Output the (X, Y) coordinate of the center of the cell containing the given text.  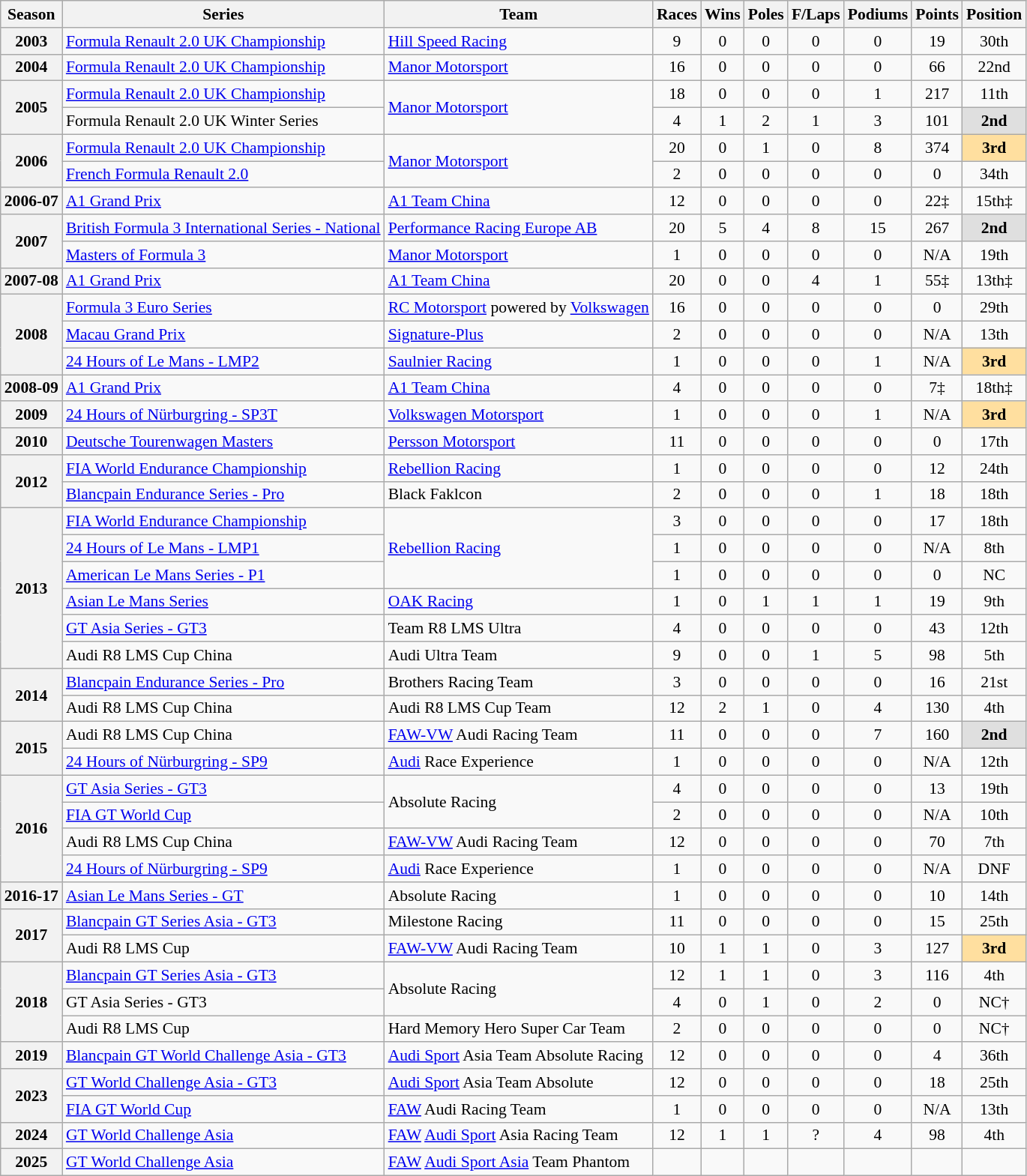
14th (994, 896)
160 (937, 735)
8th (994, 549)
7 (879, 735)
30th (994, 41)
Brothers Racing Team (519, 682)
FAW Audi Sport Asia Racing Team (519, 1136)
24 Hours of Le Mans - LMP2 (223, 361)
2015 (31, 748)
Masters of Formula 3 (223, 255)
Season (31, 14)
Audi Sport Asia Team Absolute Racing (519, 1056)
2018 (31, 1003)
RC Motorsport powered by Volkswagen (519, 308)
DNF (994, 869)
Formula Renault 2.0 UK Winter Series (223, 121)
17th (994, 441)
FAW Audi Racing Team (519, 1109)
Hill Speed Racing (519, 41)
2010 (31, 441)
9th (994, 602)
FAW Audi Sport Asia Team Phantom (519, 1163)
55‡ (937, 281)
American Le Mans Series - P1 (223, 575)
7th (994, 842)
Series (223, 14)
217 (937, 94)
2007 (31, 241)
Audi Sport Asia Team Absolute (519, 1082)
13 (937, 788)
66 (937, 67)
2013 (31, 588)
2008 (31, 334)
70 (937, 842)
101 (937, 121)
Position (994, 14)
2004 (31, 67)
Signature-Plus (519, 335)
Team R8 LMS Ultra (519, 629)
17 (937, 522)
NC (994, 575)
2006 (31, 160)
24 Hours of Le Mans - LMP1 (223, 549)
Hard Memory Hero Super Car Team (519, 1029)
5th (994, 655)
Black Faklcon (519, 495)
374 (937, 148)
GT World Challenge Asia - GT3 (223, 1082)
2009 (31, 415)
Audi Ultra Team (519, 655)
Poles (766, 14)
2012 (31, 481)
2006-07 (31, 202)
22nd (994, 67)
116 (937, 976)
? (816, 1136)
2014 (31, 696)
2017 (31, 935)
2019 (31, 1056)
Macau Grand Prix (223, 335)
Deutsche Tourenwagen Masters (223, 441)
2008-09 (31, 388)
Asian Le Mans Series (223, 602)
French Formula Renault 2.0 (223, 175)
36th (994, 1056)
Saulnier Racing (519, 361)
34th (994, 175)
Volkswagen Motorsport (519, 415)
43 (937, 629)
15th‡ (994, 202)
22‡ (937, 202)
Audi R8 LMS Cup Team (519, 708)
2007-08 (31, 281)
10th (994, 815)
Formula 3 Euro Series (223, 308)
2003 (31, 41)
13th‡ (994, 281)
OAK Racing (519, 602)
267 (937, 228)
130 (937, 708)
2024 (31, 1136)
Team (519, 14)
24 Hours of Nürburgring - SP3T (223, 415)
Wins (723, 14)
Points (937, 14)
21st (994, 682)
2005 (31, 108)
Persson Motorsport (519, 441)
2023 (31, 1096)
British Formula 3 International Series - National (223, 228)
Blancpain GT World Challenge Asia - GT3 (223, 1056)
29th (994, 308)
2025 (31, 1163)
F/Laps (816, 14)
Milestone Racing (519, 922)
7‡ (937, 388)
Podiums (879, 14)
Asian Le Mans Series - GT (223, 896)
2016 (31, 828)
Performance Racing Europe AB (519, 228)
24th (994, 468)
127 (937, 949)
18th‡ (994, 388)
Races (677, 14)
11th (994, 94)
2016-17 (31, 896)
